Output the [X, Y] coordinate of the center of the cell containing the given text.  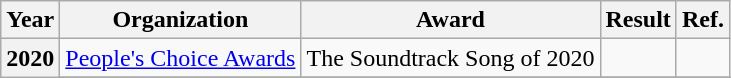
2020 [30, 58]
Award [450, 20]
Result [638, 20]
Ref. [702, 20]
Organization [180, 20]
People's Choice Awards [180, 58]
The Soundtrack Song of 2020 [450, 58]
Year [30, 20]
